Return the [x, y] coordinate for the center point of the cell that contains the specified text.  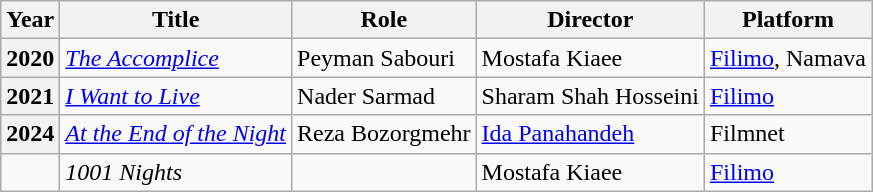
Role [384, 20]
2020 [30, 58]
Ida Panahandeh [590, 134]
1001 Nights [176, 172]
Sharam Shah Hosseini [590, 96]
The Accomplice [176, 58]
2024 [30, 134]
2021 [30, 96]
At the End of the Night [176, 134]
Year [30, 20]
Nader Sarmad [384, 96]
Director [590, 20]
Filmnet [788, 134]
Reza Bozorgmehr [384, 134]
I Want to Live [176, 96]
Peyman Sabouri [384, 58]
Platform [788, 20]
Title [176, 20]
Filimo, Namava [788, 58]
